Determine the (X, Y) coordinate at the center of the cell enclosing the given text.  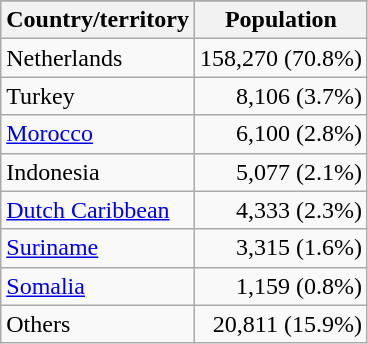
4,333 (2.3%) (280, 210)
Country/territory (98, 20)
1,159 (0.8%) (280, 286)
20,811 (15.9%) (280, 324)
Dutch Caribbean (98, 210)
5,077 (2.1%) (280, 172)
6,100 (2.8%) (280, 134)
158,270 (70.8%) (280, 58)
Turkey (98, 96)
Netherlands (98, 58)
Suriname (98, 248)
8,106 (3.7%) (280, 96)
Indonesia (98, 172)
Population (280, 20)
Somalia (98, 286)
Others (98, 324)
Morocco (98, 134)
3,315 (1.6%) (280, 248)
